Search for the cell housing the specified text and yield its [X, Y] center coordinate. 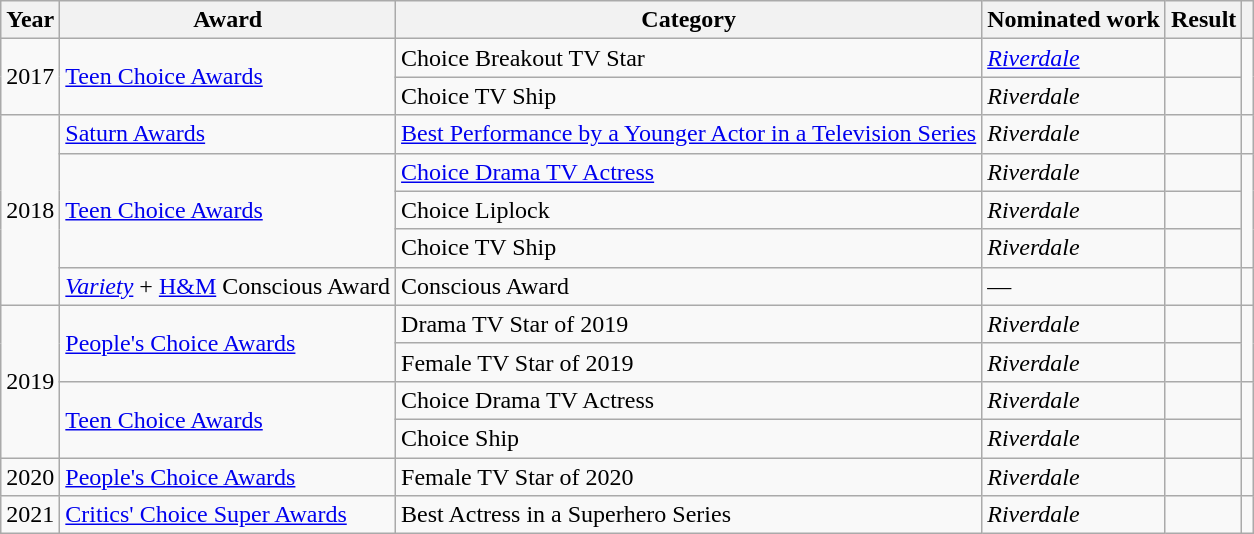
Best Performance by a Younger Actor in a Television Series [689, 134]
2018 [30, 210]
2017 [30, 77]
Category [689, 20]
Choice Ship [689, 438]
2020 [30, 477]
Nominated work [1074, 20]
Conscious Award [689, 286]
Female TV Star of 2020 [689, 477]
— [1074, 286]
Choice Liplock [689, 210]
Variety + H&M Conscious Award [228, 286]
Year [30, 20]
2021 [30, 515]
Female TV Star of 2019 [689, 362]
Best Actress in a Superhero Series [689, 515]
2019 [30, 381]
Critics' Choice Super Awards [228, 515]
Choice Breakout TV Star [689, 58]
Result [1203, 20]
Saturn Awards [228, 134]
Award [228, 20]
Drama TV Star of 2019 [689, 324]
